Scan for the cell matching the given text and deliver its [x, y] coordinate at center. 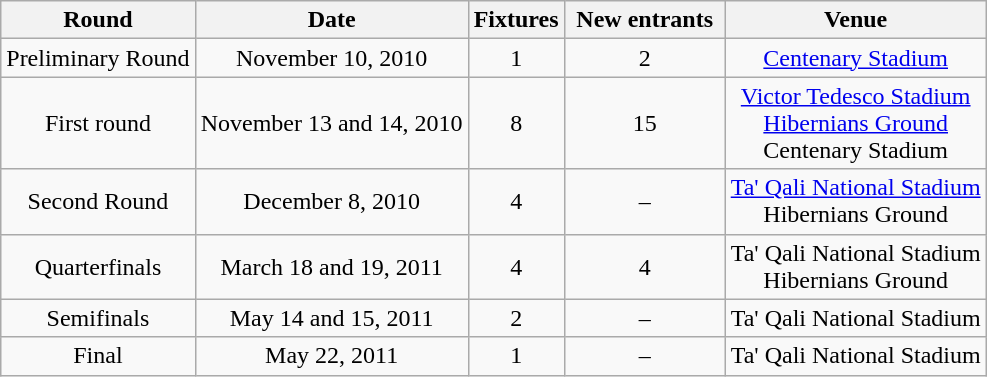
November 13 and 14, 2010 [332, 123]
8 [516, 123]
Fixtures [516, 20]
Date [332, 20]
Quarterfinals [98, 266]
May 14 and 15, 2011 [332, 318]
November 10, 2010 [332, 58]
15 [644, 123]
Semifinals [98, 318]
Final [98, 356]
Victor Tedesco StadiumHibernians GroundCentenary Stadium [856, 123]
May 22, 2011 [332, 356]
First round [98, 123]
March 18 and 19, 2011 [332, 266]
Centenary Stadium [856, 58]
Round [98, 20]
Venue [856, 20]
December 8, 2010 [332, 202]
Second Round [98, 202]
New entrants [644, 20]
Preliminary Round [98, 58]
